Identify which cell holds the provided text, then report its (X, Y) central coordinate. 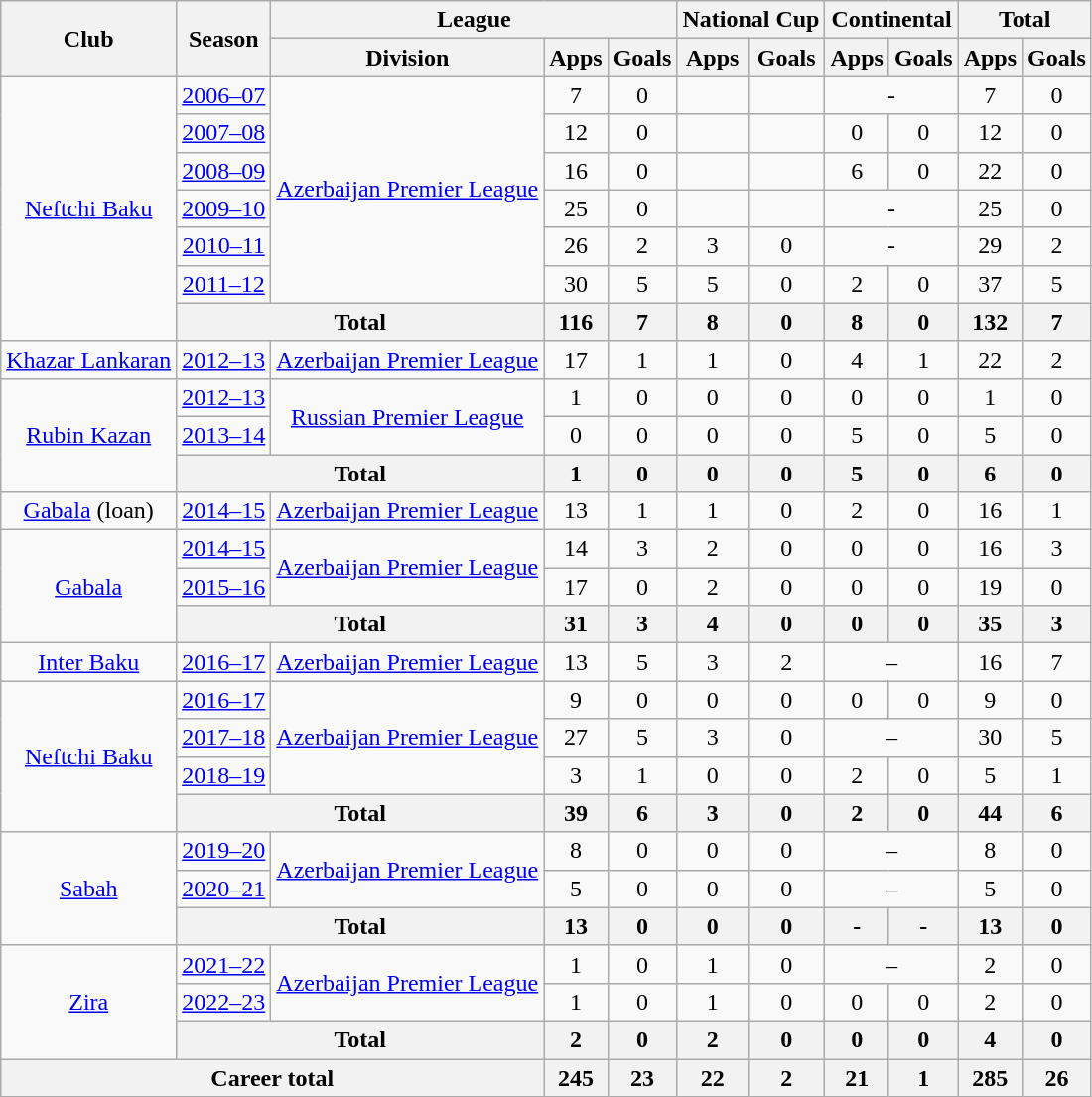
29 (990, 246)
27 (576, 738)
2008–09 (224, 171)
Gabala (loan) (89, 511)
2010–11 (224, 246)
2011–12 (224, 284)
285 (990, 1077)
Division (407, 58)
23 (642, 1077)
Inter Baku (89, 662)
116 (576, 322)
2020–21 (224, 889)
37 (990, 284)
132 (990, 322)
2022–23 (224, 1002)
2013–14 (224, 435)
Club (89, 39)
Khazar Lankaran (89, 359)
Season (224, 39)
2019–20 (224, 851)
Career total (272, 1077)
19 (990, 587)
Rubin Kazan (89, 435)
245 (576, 1077)
2007–08 (224, 133)
Continental (891, 20)
Sabah (89, 889)
31 (576, 624)
14 (576, 549)
39 (576, 813)
2017–18 (224, 738)
44 (990, 813)
Zira (89, 1002)
League (475, 20)
2021–22 (224, 964)
35 (990, 624)
National Cup (751, 20)
Gabala (89, 587)
2006–07 (224, 95)
2018–19 (224, 775)
2009–10 (224, 208)
2015–16 (224, 587)
21 (857, 1077)
Russian Premier League (407, 416)
